Output the (x, y) coordinate of the center of the cell containing the given text.  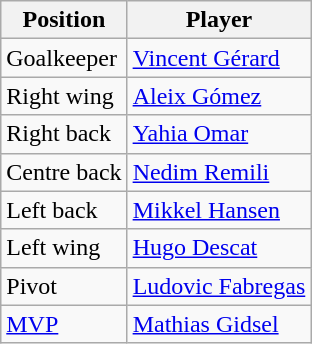
Pivot (64, 286)
Right wing (64, 96)
Right back (64, 134)
Goalkeeper (64, 58)
Nedim Remili (219, 172)
Ludovic Fabregas (219, 286)
MVP (64, 324)
Centre back (64, 172)
Hugo Descat (219, 248)
Yahia Omar (219, 134)
Vincent Gérard (219, 58)
Player (219, 20)
Aleix Gómez (219, 96)
Mikkel Hansen (219, 210)
Left back (64, 210)
Position (64, 20)
Mathias Gidsel (219, 324)
Left wing (64, 248)
